Return (x, y) of the center of cell containing provided text 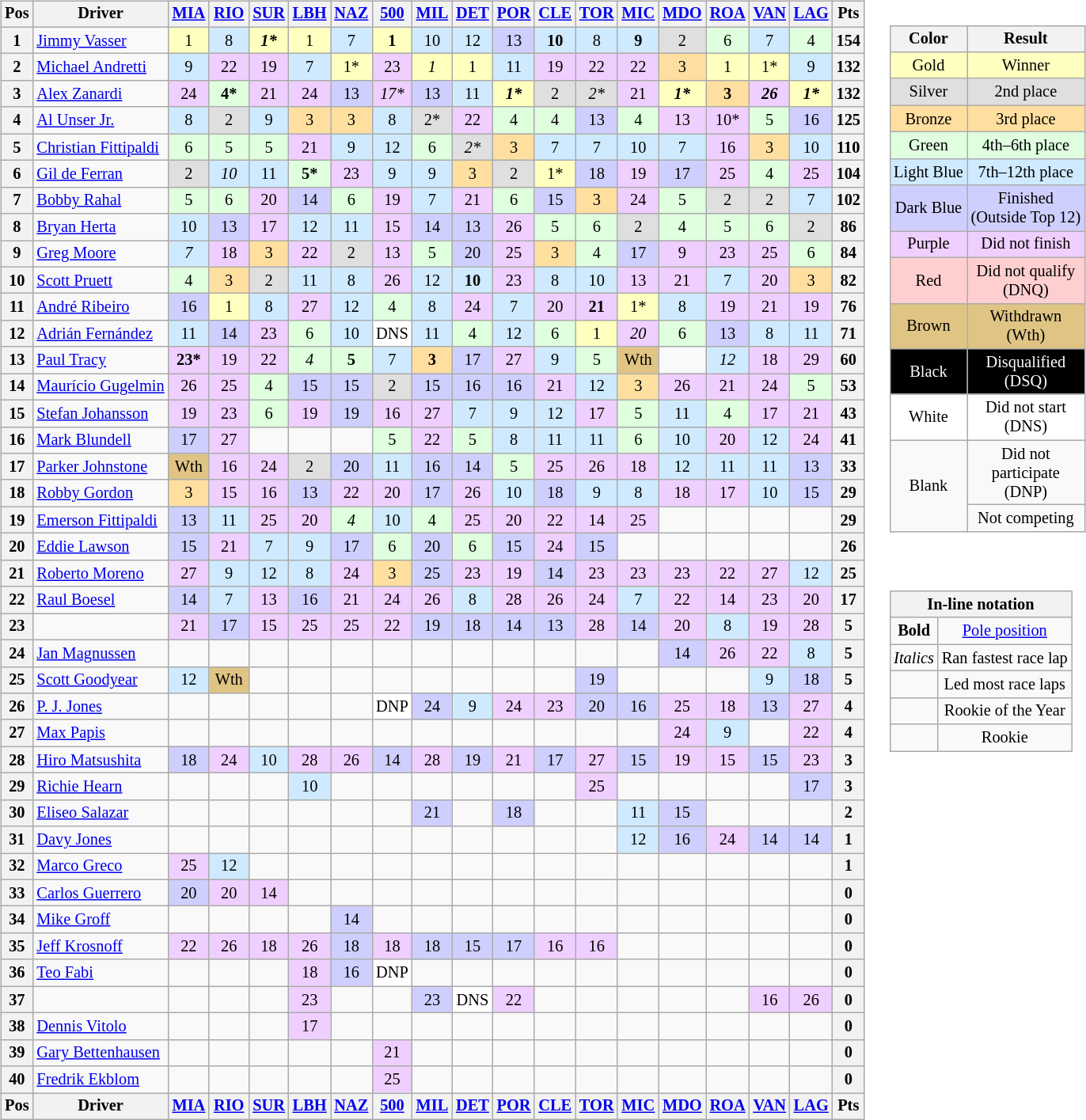
Carlos Guerrero (100, 893)
Gil de Ferran (100, 174)
53 (849, 387)
Greg Moore (100, 254)
Al Unser Jr. (100, 120)
84 (849, 254)
104 (849, 174)
Blank (928, 486)
Withdrawn(Wth) (1026, 326)
Bronze (928, 119)
71 (849, 334)
4* (229, 94)
Brown (928, 326)
Mark Blundell (100, 440)
86 (849, 227)
Stefan Johansson (100, 413)
34 (17, 920)
Black (928, 372)
Bryan Herta (100, 227)
P. J. Jones (100, 707)
Led most race laps (1005, 685)
Roberto Moreno (100, 573)
Pole position (1005, 631)
Gold (928, 66)
Rookie of the Year (1005, 711)
Maurício Gugelmin (100, 387)
82 (849, 280)
17* (392, 94)
Robby Gordon (100, 493)
Not competing (1026, 518)
Did not qualify(DNQ) (1026, 280)
Adrián Fernández (100, 334)
Silver (928, 92)
41 (849, 440)
Hiro Matsushita (100, 760)
Light Blue (928, 172)
Emerson Fittipaldi (100, 520)
102 (849, 200)
40 (17, 1080)
Did notparticipate(DNP) (1026, 473)
4th–6th place (1026, 146)
Dennis Vitolo (100, 1027)
154 (849, 40)
Ran fastest race lap (1005, 658)
Scott Pruett (100, 280)
Michael Andretti (100, 67)
Christian Fittipaldi (100, 147)
5* (310, 174)
Mike Groff (100, 920)
Did not finish (1026, 245)
Paul Tracy (100, 360)
125 (849, 120)
39 (17, 1053)
Parker Johnstone (100, 467)
10* (728, 120)
Bobby Rahal (100, 200)
Red (928, 280)
Alex Zanardi (100, 94)
Jan Magnussen (100, 653)
Eddie Lawson (100, 547)
Scott Goodyear (100, 680)
André Ribeiro (100, 307)
23* (189, 360)
Dark Blue (928, 208)
Raul Boesel (100, 600)
In-line notation Bold Pole position Italics Ran fastest race lap Led most race laps Rookie of the Year Rookie (987, 660)
110 (849, 147)
Teo Fabi (100, 973)
Bold (913, 631)
Purple (928, 245)
Fredrik Ekblom (100, 1080)
Max Papis (100, 733)
White (928, 417)
60 (849, 360)
Finished(Outside Top 12) (1026, 208)
43 (849, 413)
76 (849, 307)
Jimmy Vasser (100, 40)
Did not start(DNS) (1026, 417)
Jeff Krosnoff (100, 947)
37 (17, 1000)
Rookie (1005, 738)
30 (17, 813)
2nd place (1026, 92)
Davy Jones (100, 840)
Gary Bettenhausen (100, 1053)
Italics (913, 658)
Color (928, 39)
Winner (1026, 66)
In-line notation (980, 605)
3rd place (1026, 119)
Disqualified(DSQ) (1026, 372)
35 (17, 947)
31 (17, 840)
Green (928, 146)
32 (17, 867)
Result (1026, 39)
7th–12th place (1026, 172)
Richie Hearn (100, 787)
Eliseo Salazar (100, 813)
36 (17, 973)
Marco Greco (100, 867)
38 (17, 1027)
